Capture the cell that displays the provided text and extract its [X, Y] central coordinate. 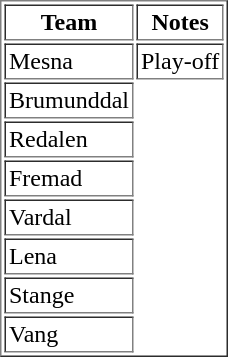
Lena [68, 256]
Mesna [68, 62]
Fremad [68, 178]
Vang [68, 334]
Team [68, 22]
Redalen [68, 140]
Notes [180, 22]
Vardal [68, 218]
Play-off [180, 62]
Brumunddal [68, 100]
Stange [68, 296]
